Return the [X, Y] coordinate for the center point of the cell that contains the specified text.  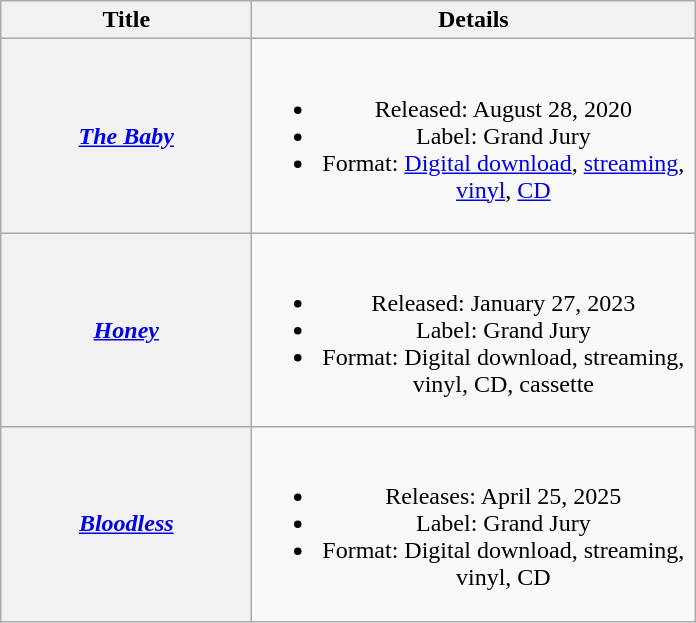
Bloodless [126, 524]
The Baby [126, 136]
Title [126, 20]
Releases: April 25, 2025Label: Grand JuryFormat: Digital download, streaming, vinyl, CD [474, 524]
Released: January 27, 2023Label: Grand JuryFormat: Digital download, streaming, vinyl, CD, cassette [474, 330]
Honey [126, 330]
Details [474, 20]
Released: August 28, 2020Label: Grand JuryFormat: Digital download, streaming, vinyl, CD [474, 136]
